Identify which cell holds the provided text, then report its [X, Y] central coordinate. 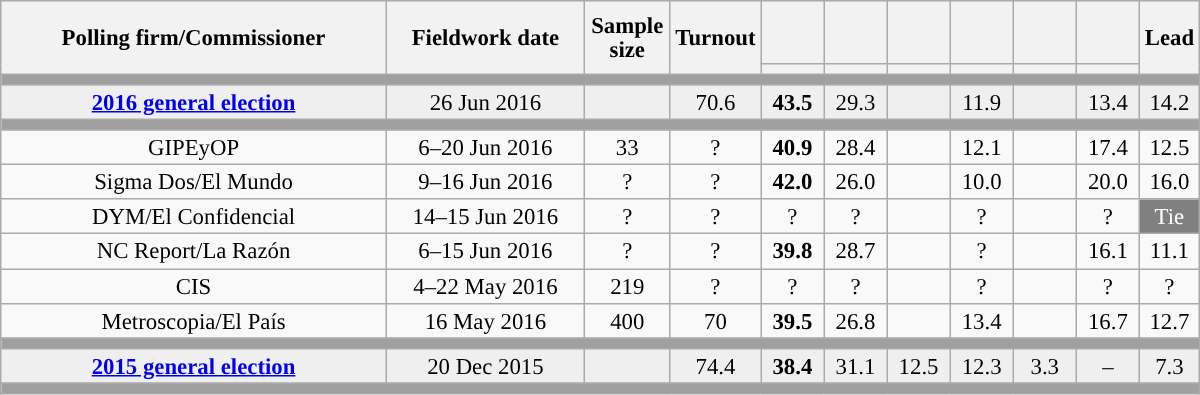
6–15 Jun 2016 [485, 252]
2015 general election [194, 366]
2016 general election [194, 102]
70 [716, 320]
38.4 [792, 366]
3.3 [1044, 366]
14–15 Jun 2016 [485, 218]
Polling firm/Commissioner [194, 38]
74.4 [716, 366]
26 Jun 2016 [485, 102]
– [1108, 366]
400 [627, 320]
16.7 [1108, 320]
40.9 [792, 148]
28.4 [856, 148]
Turnout [716, 38]
31.1 [856, 366]
12.1 [982, 148]
Tie [1169, 218]
10.0 [982, 182]
33 [627, 148]
39.5 [792, 320]
26.0 [856, 182]
28.7 [856, 252]
6–20 Jun 2016 [485, 148]
70.6 [716, 102]
39.8 [792, 252]
16.0 [1169, 182]
NC Report/La Razón [194, 252]
GIPEyOP [194, 148]
17.4 [1108, 148]
9–16 Jun 2016 [485, 182]
219 [627, 286]
20 Dec 2015 [485, 366]
12.7 [1169, 320]
11.9 [982, 102]
Sigma Dos/El Mundo [194, 182]
16.1 [1108, 252]
20.0 [1108, 182]
42.0 [792, 182]
11.1 [1169, 252]
43.5 [792, 102]
Metroscopia/El País [194, 320]
29.3 [856, 102]
12.3 [982, 366]
DYM/El Confidencial [194, 218]
26.8 [856, 320]
Fieldwork date [485, 38]
CIS [194, 286]
4–22 May 2016 [485, 286]
Sample size [627, 38]
Lead [1169, 38]
16 May 2016 [485, 320]
7.3 [1169, 366]
14.2 [1169, 102]
